Locate the cell with the specified text and output its [X, Y] center coordinate. 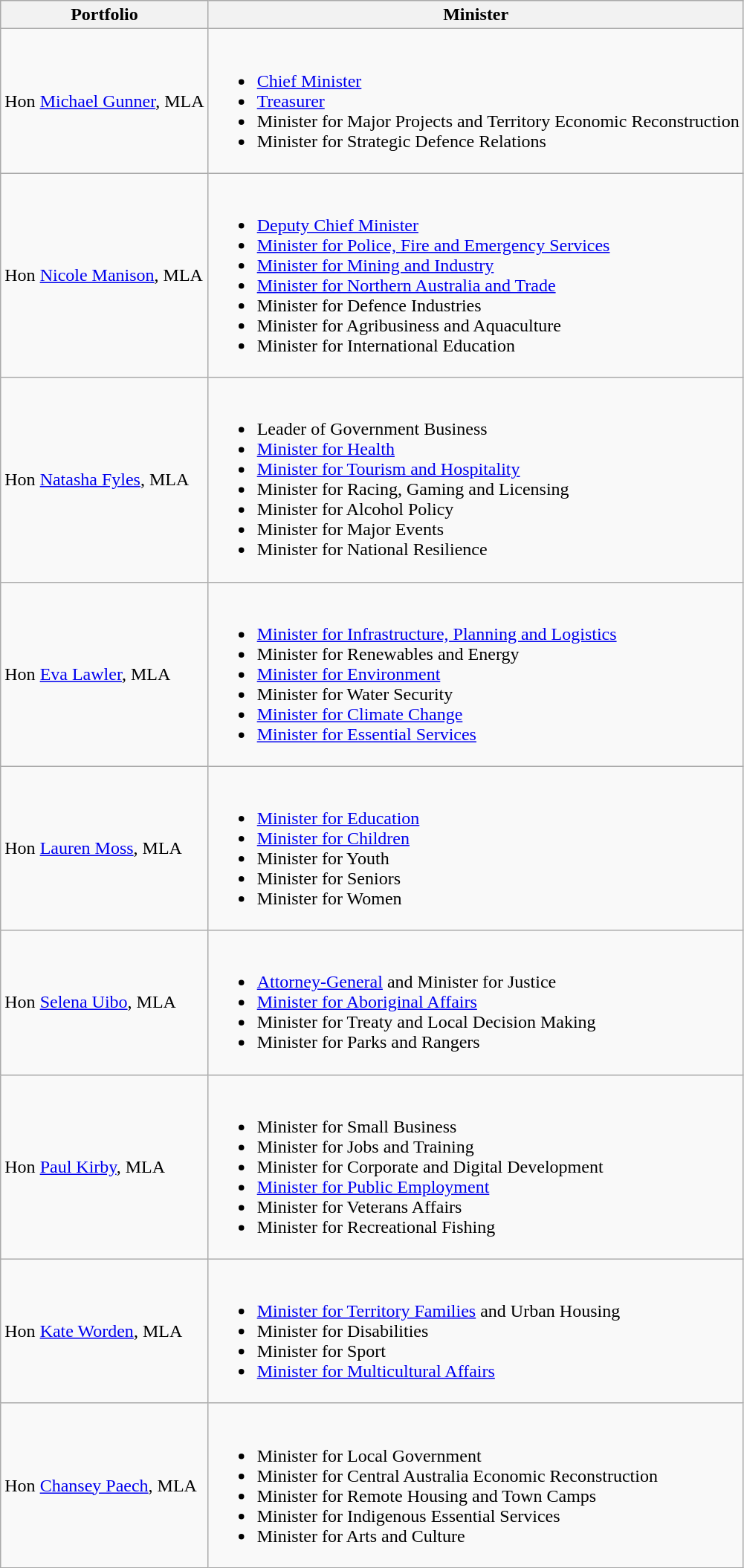
Hon Lauren Moss, MLA [104, 849]
Hon Eva Lawler, MLA [104, 674]
Hon Michael Gunner, MLA [104, 101]
Hon Chansey Paech, MLA [104, 1485]
Minister [476, 15]
Portfolio [104, 15]
Hon Natasha Fyles, MLA [104, 480]
Hon Kate Worden, MLA [104, 1331]
Minister for Territory Families and Urban HousingMinister for DisabilitiesMinister for SportMinister for Multicultural Affairs [476, 1331]
Hon Nicole Manison, MLA [104, 275]
Minister for EducationMinister for ChildrenMinister for YouthMinister for SeniorsMinister for Women [476, 849]
Hon Selena Uibo, MLA [104, 1002]
Attorney-General and Minister for JusticeMinister for Aboriginal AffairsMinister for Treaty and Local Decision MakingMinister for Parks and Rangers [476, 1002]
Chief MinisterTreasurerMinister for Major Projects and Territory Economic ReconstructionMinister for Strategic Defence Relations [476, 101]
Hon Paul Kirby, MLA [104, 1167]
